Return [X, Y] of the center of cell containing provided text 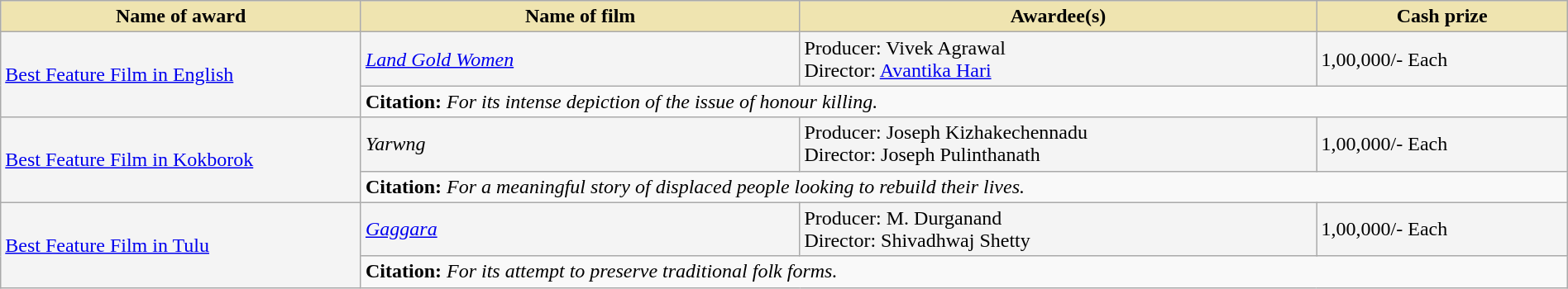
Cash prize [1442, 17]
Name of award [181, 17]
Best Feature Film in Kokborok [181, 160]
Producer: M. DurganandDirector: Shivadhwaj Shetty [1059, 230]
Gaggara [580, 230]
Best Feature Film in English [181, 74]
Citation: For its intense depiction of the issue of honour killing. [964, 102]
Producer: Vivek AgrawalDirector: Avantika Hari [1059, 59]
Citation: For a meaningful story of displaced people looking to rebuild their lives. [964, 187]
Yarwng [580, 144]
Awardee(s) [1059, 17]
Producer: Joseph KizhakechennaduDirector: Joseph Pulinthanath [1059, 144]
Name of film [580, 17]
Citation: For its attempt to preserve traditional folk forms. [964, 272]
Best Feature Film in Tulu [181, 244]
Land Gold Women [580, 59]
